Locate the cell with the specified text and output its (X, Y) center coordinate. 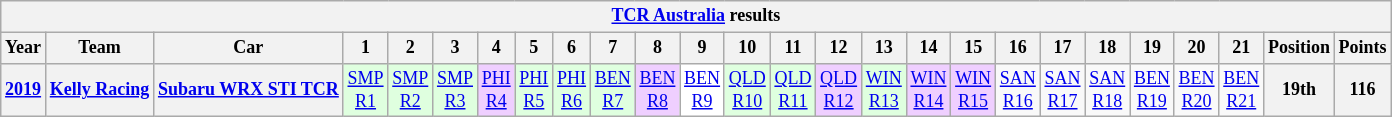
BENR20 (1196, 90)
SANR18 (1108, 90)
Car (249, 48)
11 (793, 48)
QLDR10 (747, 90)
9 (702, 48)
2 (410, 48)
Kelly Racing (99, 90)
SANR16 (1018, 90)
BENR21 (1242, 90)
BENR9 (702, 90)
Team (99, 48)
WINR14 (928, 90)
WINR13 (884, 90)
SMPR2 (410, 90)
SMPR1 (366, 90)
12 (839, 48)
14 (928, 48)
5 (534, 48)
16 (1018, 48)
SMPR3 (456, 90)
Subaru WRX STI TCR (249, 90)
15 (974, 48)
QLDR11 (793, 90)
3 (456, 48)
17 (1062, 48)
1 (366, 48)
Points (1362, 48)
4 (496, 48)
TCR Australia results (696, 16)
2019 (24, 90)
10 (747, 48)
Year (24, 48)
BENR7 (612, 90)
116 (1362, 90)
6 (572, 48)
PHIR5 (534, 90)
SANR17 (1062, 90)
19 (1152, 48)
18 (1108, 48)
21 (1242, 48)
8 (658, 48)
7 (612, 48)
13 (884, 48)
QLDR12 (839, 90)
BENR19 (1152, 90)
WINR15 (974, 90)
BENR8 (658, 90)
19th (1300, 90)
PHIR4 (496, 90)
Position (1300, 48)
PHIR6 (572, 90)
20 (1196, 48)
